Provide the (x, y) coordinate of the cell's center where the given text is located.  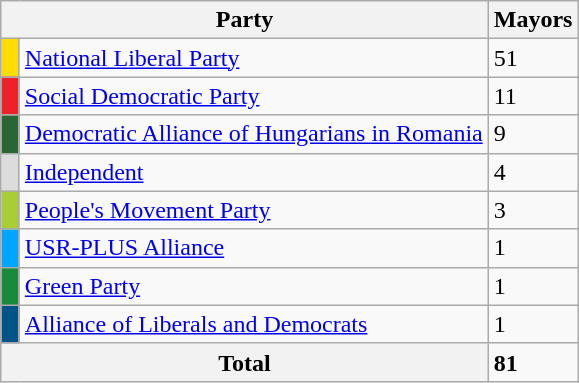
People's Movement Party (254, 210)
9 (533, 134)
Social Democratic Party (254, 96)
81 (533, 362)
Democratic Alliance of Hungarians in Romania (254, 134)
Party (244, 20)
Green Party (254, 286)
USR-PLUS Alliance (254, 248)
11 (533, 96)
National Liberal Party (254, 58)
Independent (254, 172)
Total (244, 362)
3 (533, 210)
Mayors (533, 20)
Alliance of Liberals and Democrats (254, 324)
4 (533, 172)
51 (533, 58)
